For the text-containing cell, return its midpoint in (x, y) coordinate format. 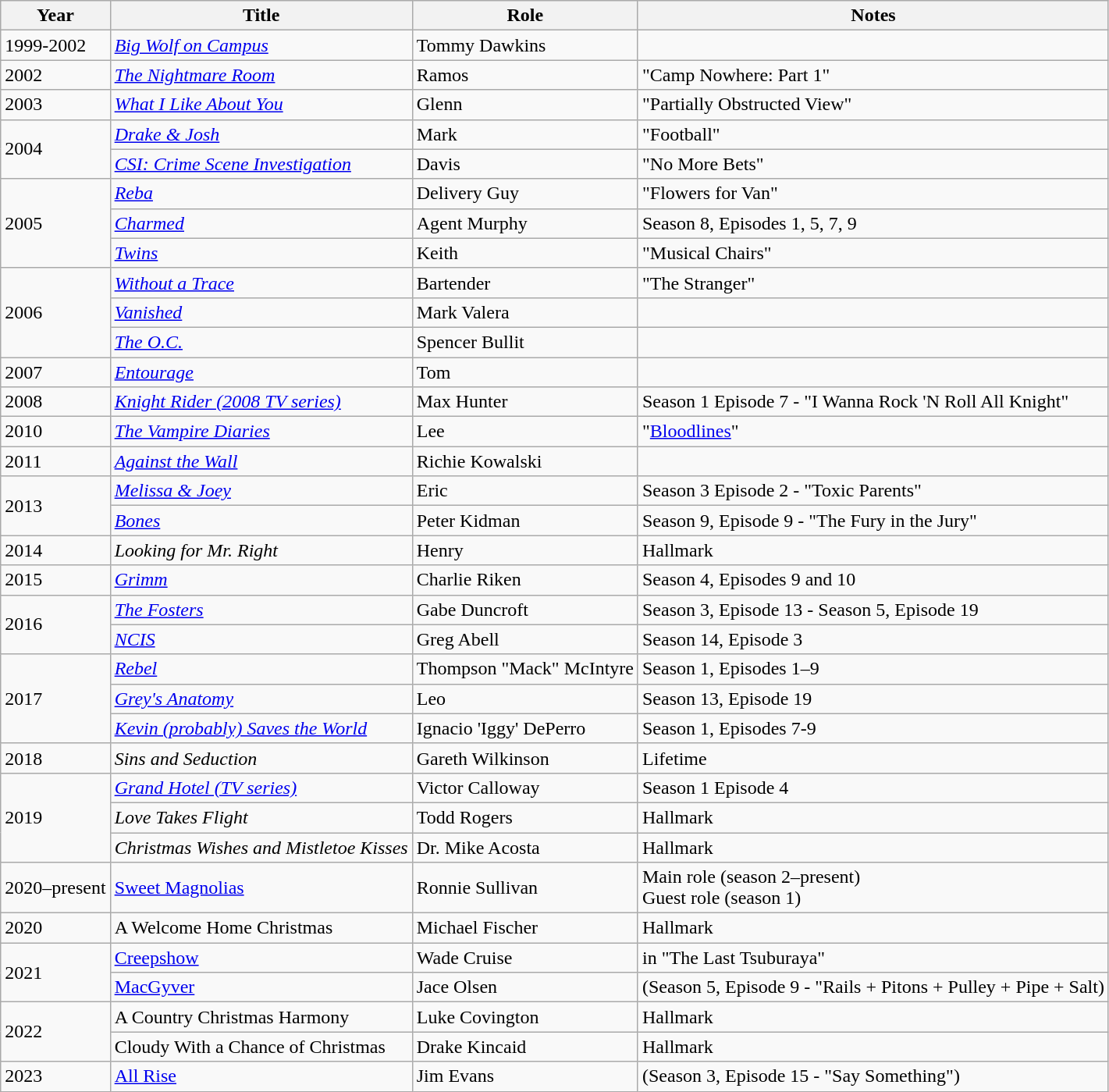
Knight Rider (2008 TV series) (261, 402)
Love Takes Flight (261, 817)
Drake Kincaid (524, 1047)
The Fosters (261, 610)
Season 1 Episode 7 - "I Wanna Rock 'N Roll All Knight" (873, 402)
Michael Fischer (524, 928)
CSI: Crime Scene Investigation (261, 164)
Role (524, 16)
Charmed (261, 223)
2017 (55, 699)
Victor Calloway (524, 788)
Rebel (261, 669)
All Rise (261, 1076)
Ronnie Sullivan (524, 888)
A Welcome Home Christmas (261, 928)
Year (55, 16)
Lee (524, 432)
Entourage (261, 372)
2006 (55, 312)
2002 (55, 75)
2013 (55, 506)
Season 3, Episode 13 - Season 5, Episode 19 (873, 610)
Season 1, Episodes 7-9 (873, 728)
The O.C. (261, 342)
2007 (55, 372)
Season 9, Episode 9 - "The Fury in the Jury" (873, 521)
Thompson "Mack" McIntyre (524, 669)
Leo (524, 699)
MacGyver (261, 987)
Delivery Guy (524, 194)
Grimm (261, 580)
Mark Valera (524, 312)
Greg Abell (524, 639)
Agent Murphy (524, 223)
2015 (55, 580)
"Partially Obstructed View" (873, 105)
2010 (55, 432)
Davis (524, 164)
The Nightmare Room (261, 75)
2003 (55, 105)
"Bloodlines" (873, 432)
(Season 5, Episode 9 - "Rails + Pitons + Pulley + Pipe + Salt) (873, 987)
"Camp Nowhere: Part 1" (873, 75)
Grey's Anatomy (261, 699)
Keith (524, 253)
Todd Rogers (524, 817)
What I Like About You (261, 105)
Kevin (probably) Saves the World (261, 728)
Wade Cruise (524, 958)
Looking for Mr. Right (261, 550)
2016 (55, 624)
(Season 3, Episode 15 - "Say Something") (873, 1076)
2020 (55, 928)
in "The Last Tsuburaya" (873, 958)
The Vampire Diaries (261, 432)
Season 13, Episode 19 (873, 699)
Notes (873, 16)
Big Wolf on Campus (261, 45)
A Country Christmas Harmony (261, 1017)
Tommy Dawkins (524, 45)
Gabe Duncroft (524, 610)
2014 (55, 550)
"Flowers for Van" (873, 194)
Season 14, Episode 3 (873, 639)
Season 3 Episode 2 - "Toxic Parents" (873, 491)
Eric (524, 491)
Vanished (261, 312)
Season 4, Episodes 9 and 10 (873, 580)
2005 (55, 223)
Sweet Magnolias (261, 888)
Peter Kidman (524, 521)
2019 (55, 817)
1999-2002 (55, 45)
Spencer Bullit (524, 342)
Bartender (524, 283)
Season 1, Episodes 1–9 (873, 669)
Melissa & Joey (261, 491)
Max Hunter (524, 402)
Jim Evans (524, 1076)
Charlie Riken (524, 580)
2018 (55, 758)
2004 (55, 149)
Cloudy With a Chance of Christmas (261, 1047)
Christmas Wishes and Mistletoe Kisses (261, 847)
Dr. Mike Acosta (524, 847)
"No More Bets" (873, 164)
2021 (55, 973)
Title (261, 16)
Gareth Wilkinson (524, 758)
"Musical Chairs" (873, 253)
2020–present (55, 888)
Against the Wall (261, 461)
Season 8, Episodes 1, 5, 7, 9 (873, 223)
Main role (season 2–present)Guest role (season 1) (873, 888)
"Football" (873, 134)
Reba (261, 194)
Richie Kowalski (524, 461)
Without a Trace (261, 283)
2022 (55, 1032)
Season 1 Episode 4 (873, 788)
Ignacio 'Iggy' DePerro (524, 728)
Henry (524, 550)
Creepshow (261, 958)
"The Stranger" (873, 283)
Tom (524, 372)
Lifetime (873, 758)
Jace Olsen (524, 987)
Drake & Josh (261, 134)
NCIS (261, 639)
2011 (55, 461)
2023 (55, 1076)
Twins (261, 253)
Glenn (524, 105)
Grand Hotel (TV series) (261, 788)
Sins and Seduction (261, 758)
Bones (261, 521)
Ramos (524, 75)
2008 (55, 402)
Luke Covington (524, 1017)
Mark (524, 134)
